Scan for the cell matching the given text and deliver its [X, Y] coordinate at center. 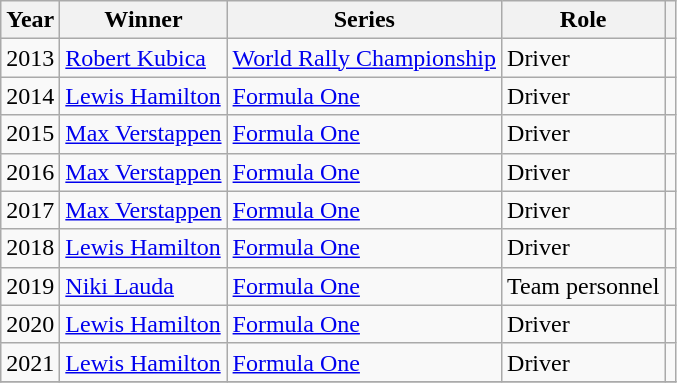
Role [584, 20]
World Rally Championship [364, 58]
Robert Kubica [144, 58]
2020 [30, 324]
2013 [30, 58]
2019 [30, 286]
Niki Lauda [144, 286]
Team personnel [584, 286]
Series [364, 20]
2017 [30, 210]
2014 [30, 96]
2021 [30, 362]
2016 [30, 172]
Year [30, 20]
Winner [144, 20]
2015 [30, 134]
2018 [30, 248]
